Extract the [x, y] coordinate from the center of the cell holding the provided text.  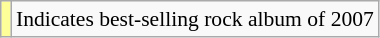
Indicates best-selling rock album of 2007 [195, 19]
